For the text-containing cell, return its midpoint in (X, Y) coordinate format. 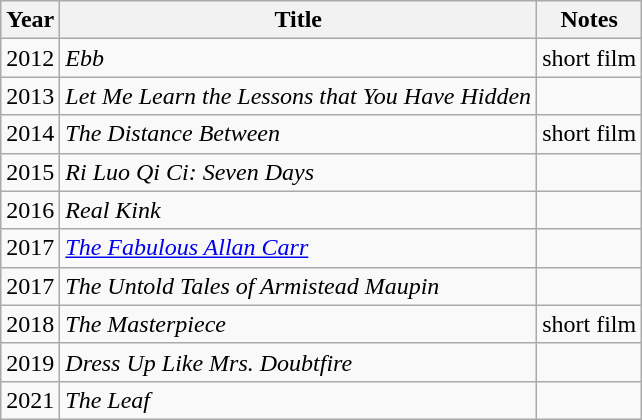
Dress Up Like Mrs. Doubtfire (298, 362)
2015 (30, 172)
Title (298, 20)
Ebb (298, 58)
The Untold Tales of Armistead Maupin (298, 286)
2013 (30, 96)
2021 (30, 400)
The Fabulous Allan Carr (298, 248)
Real Kink (298, 210)
2014 (30, 134)
The Distance Between (298, 134)
Notes (590, 20)
Year (30, 20)
The Leaf (298, 400)
Let Me Learn the Lessons that You Have Hidden (298, 96)
Ri Luo Qi Ci: Seven Days (298, 172)
2016 (30, 210)
The Masterpiece (298, 324)
2019 (30, 362)
2012 (30, 58)
2018 (30, 324)
